From the cell containing the given text, extract its center point as [x, y] coordinate. 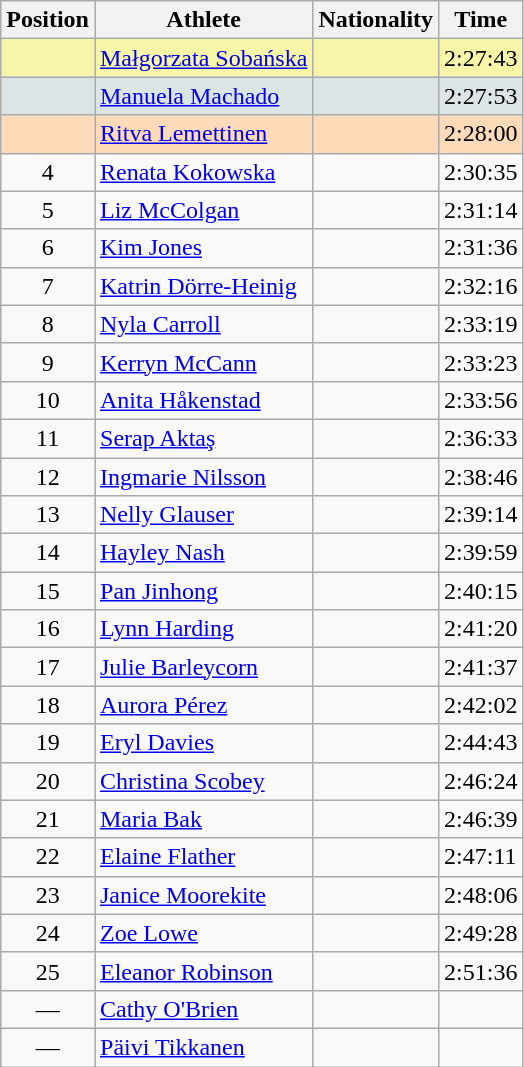
15 [48, 591]
2:38:46 [481, 477]
2:48:06 [481, 895]
Janice Moorekite [203, 895]
2:30:35 [481, 172]
2:31:14 [481, 210]
Renata Kokowska [203, 172]
8 [48, 324]
Serap Aktaş [203, 438]
14 [48, 553]
Małgorzata Sobańska [203, 58]
Anita Håkenstad [203, 400]
22 [48, 857]
23 [48, 895]
2:41:37 [481, 667]
2:39:14 [481, 515]
11 [48, 438]
Cathy O'Brien [203, 1009]
4 [48, 172]
Katrin Dörre-Heinig [203, 286]
21 [48, 819]
2:40:15 [481, 591]
2:42:02 [481, 705]
2:51:36 [481, 971]
Liz McColgan [203, 210]
Eryl Davies [203, 743]
Elaine Flather [203, 857]
Päivi Tikkanen [203, 1047]
Aurora Pérez [203, 705]
Position [48, 20]
2:46:24 [481, 781]
24 [48, 933]
2:28:00 [481, 134]
Kerryn McCann [203, 362]
18 [48, 705]
6 [48, 248]
2:46:39 [481, 819]
Nelly Glauser [203, 515]
2:47:11 [481, 857]
Maria Bak [203, 819]
2:33:19 [481, 324]
2:33:23 [481, 362]
Kim Jones [203, 248]
20 [48, 781]
2:41:20 [481, 629]
2:49:28 [481, 933]
Nyla Carroll [203, 324]
Athlete [203, 20]
2:27:43 [481, 58]
Hayley Nash [203, 553]
2:39:59 [481, 553]
Pan Jinhong [203, 591]
25 [48, 971]
2:33:56 [481, 400]
9 [48, 362]
2:27:53 [481, 96]
Christina Scobey [203, 781]
Ingmarie Nilsson [203, 477]
2:36:33 [481, 438]
Nationality [376, 20]
Manuela Machado [203, 96]
13 [48, 515]
17 [48, 667]
Zoe Lowe [203, 933]
2:32:16 [481, 286]
Lynn Harding [203, 629]
Ritva Lemettinen [203, 134]
Time [481, 20]
2:31:36 [481, 248]
7 [48, 286]
2:44:43 [481, 743]
Eleanor Robinson [203, 971]
16 [48, 629]
5 [48, 210]
10 [48, 400]
19 [48, 743]
12 [48, 477]
Julie Barleycorn [203, 667]
